Find where the given text appears and provide that cell's center as [x, y] coordinate. 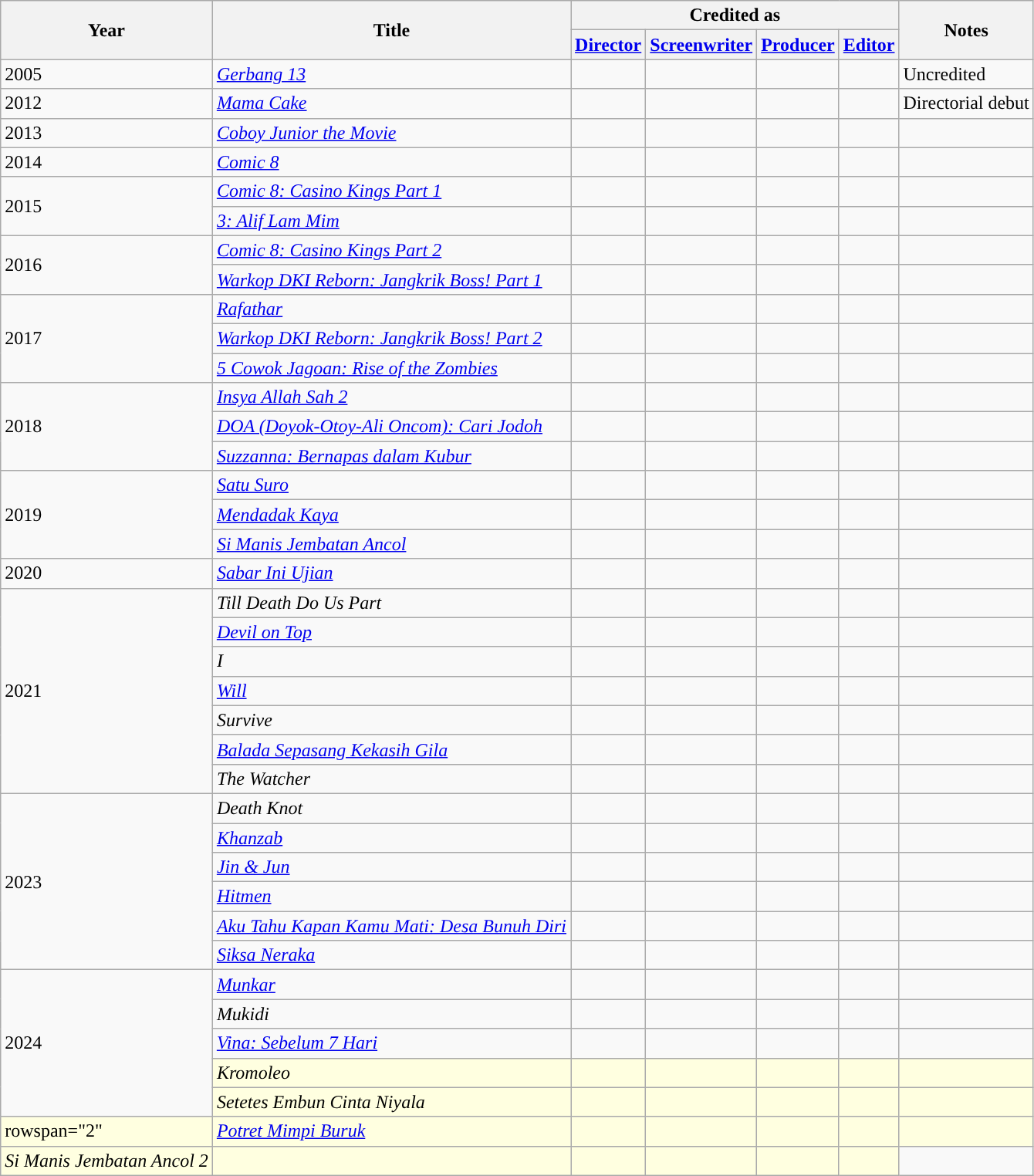
Mendadak Kaya [391, 515]
Comic 8: Casino Kings Part 1 [391, 191]
Si Manis Jembatan Ancol [391, 544]
Death Knot [391, 808]
Vina: Sebelum 7 Hari [391, 1043]
Editor [869, 45]
Khanzab [391, 837]
Rafathar [391, 309]
Uncredited [966, 74]
2014 [106, 162]
Year [106, 30]
Will [391, 691]
Till Death Do Us Part [391, 603]
2020 [106, 573]
2024 [106, 1043]
Title [391, 30]
2023 [106, 881]
Jin & Jun [391, 867]
Aku Tahu Kapan Kamu Mati: Desa Bunuh Diri [391, 926]
Survive [391, 720]
Devil on Top [391, 632]
Comic 8: Casino Kings Part 2 [391, 250]
Kromoleo [391, 1073]
DOA (Doyok-Otoy-Ali Oncom): Cari Jodoh [391, 427]
2017 [106, 338]
2019 [106, 515]
Directorial debut [966, 103]
Siksa Neraka [391, 955]
Credited as [735, 15]
2005 [106, 74]
2015 [106, 206]
Satu Suro [391, 485]
Producer [798, 45]
Munkar [391, 985]
Warkop DKI Reborn: Jangkrik Boss! Part 2 [391, 338]
The Watcher [391, 779]
Suzzanna: Bernapas dalam Kubur [391, 456]
Notes [966, 30]
Gerbang 13 [391, 74]
Director [608, 45]
Hitmen [391, 897]
2012 [106, 103]
Coboy Junior the Movie [391, 133]
2013 [106, 133]
Warkop DKI Reborn: Jangkrik Boss! Part 1 [391, 279]
Potret Mimpi Buruk [391, 1131]
Screenwriter [701, 45]
Balada Sepasang Kekasih Gila [391, 749]
Sabar Ini Ujian [391, 573]
5 Cowok Jagoan: Rise of the Zombies [391, 368]
Mama Cake [391, 103]
Si Manis Jembatan Ancol 2 [106, 1161]
Mukidi [391, 1014]
Insya Allah Sah 2 [391, 397]
2021 [106, 691]
I [391, 661]
2018 [106, 427]
3: Alif Lam Mim [391, 221]
rowspan="2" [106, 1131]
Setetes Embun Cinta Niyala [391, 1102]
2016 [106, 265]
Comic 8 [391, 162]
